Return (x, y) of the center of cell containing provided text 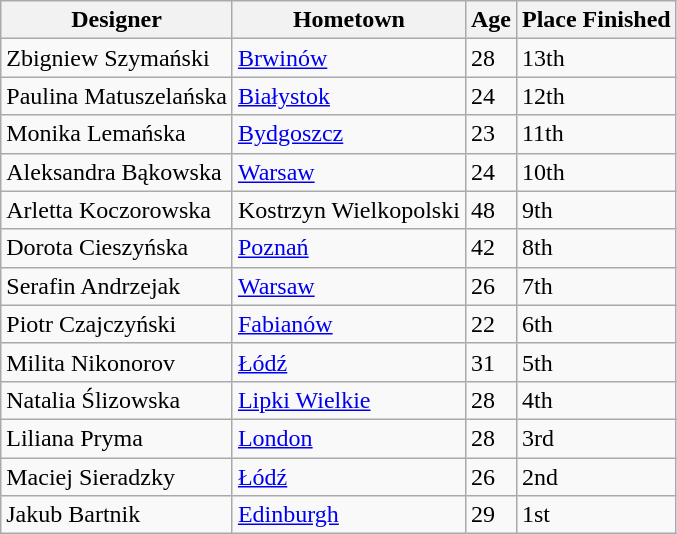
Milita Nikonorov (117, 362)
2nd (596, 477)
Lipki Wielkie (348, 400)
Edinburgh (348, 515)
4th (596, 400)
13th (596, 58)
29 (490, 515)
Maciej Sieradzky (117, 477)
Age (490, 20)
11th (596, 134)
7th (596, 286)
8th (596, 248)
Zbigniew Szymański (117, 58)
Dorota Cieszyńska (117, 248)
Liliana Pryma (117, 438)
Place Finished (596, 20)
Poznań (348, 248)
22 (490, 324)
Paulina Matuszelańska (117, 96)
Jakub Bartnik (117, 515)
48 (490, 210)
Fabianów (348, 324)
31 (490, 362)
Kostrzyn Wielkopolski (348, 210)
Piotr Czajczyński (117, 324)
Hometown (348, 20)
6th (596, 324)
Brwinów (348, 58)
23 (490, 134)
3rd (596, 438)
Serafin Andrzejak (117, 286)
Aleksandra Bąkowska (117, 172)
42 (490, 248)
5th (596, 362)
Monika Lemańska (117, 134)
9th (596, 210)
Natalia Ślizowska (117, 400)
Arletta Koczorowska (117, 210)
12th (596, 96)
Bydgoszcz (348, 134)
Białystok (348, 96)
10th (596, 172)
London (348, 438)
1st (596, 515)
Designer (117, 20)
